Return the (X, Y) coordinate for the center point of the cell that contains the specified text.  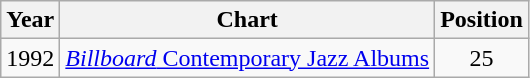
25 (482, 58)
Billboard Contemporary Jazz Albums (248, 58)
Position (482, 20)
Year (30, 20)
1992 (30, 58)
Chart (248, 20)
